Extract the (X, Y) coordinate from the center of the cell holding the provided text.  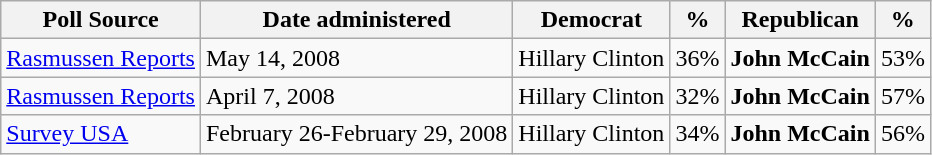
Republican (800, 20)
56% (902, 134)
Survey USA (101, 134)
February 26-February 29, 2008 (356, 134)
April 7, 2008 (356, 96)
53% (902, 58)
34% (698, 134)
Poll Source (101, 20)
Date administered (356, 20)
57% (902, 96)
May 14, 2008 (356, 58)
32% (698, 96)
Democrat (592, 20)
36% (698, 58)
